Find where the given text appears and provide that cell's center as [X, Y] coordinate. 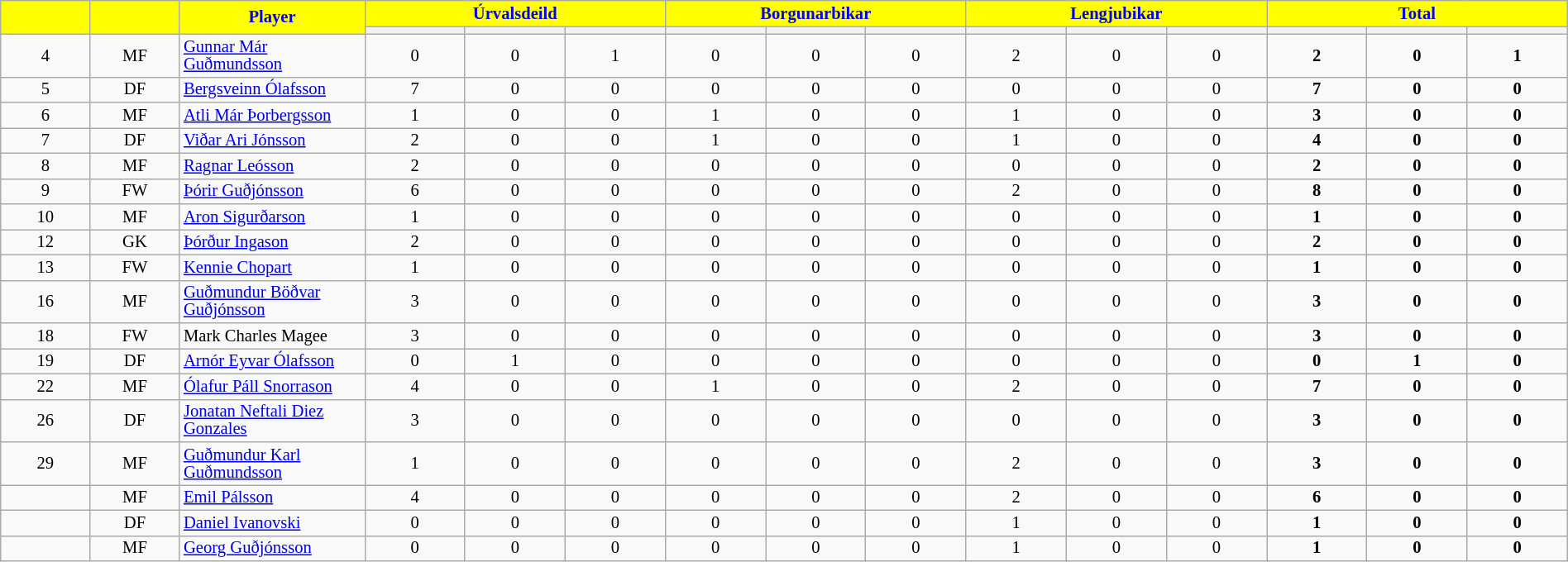
Emil Pálsson [272, 498]
18 [45, 336]
Bergsveinn Ólafsson [272, 89]
29 [45, 463]
10 [45, 217]
13 [45, 268]
Ólafur Páll Snorrason [272, 387]
9 [45, 192]
Guðmundur Böðvar Guðjónsson [272, 302]
Daniel Ivanovski [272, 522]
12 [45, 241]
Aron Sigurðarson [272, 217]
Þórir Guðjónsson [272, 192]
Þórður Ingason [272, 241]
Kennie Chopart [272, 268]
Lengjubikar [1116, 13]
Úrvalsdeild [515, 13]
Atli Már Þorbergsson [272, 116]
Borgunarbikar [816, 13]
Total [1417, 13]
26 [45, 421]
Player [272, 17]
Viðar Ari Jónsson [272, 140]
5 [45, 89]
Jonatan Neftali Diez Gonzales [272, 421]
Guðmundur Karl Guðmundsson [272, 463]
22 [45, 387]
16 [45, 302]
Mark Charles Magee [272, 336]
GK [135, 241]
Arnór Eyvar Ólafsson [272, 360]
Gunnar Már Guðmundsson [272, 55]
Georg Guðjónsson [272, 549]
Ragnar Leósson [272, 165]
19 [45, 360]
